Locate the cell with the specified text and output its (X, Y) center coordinate. 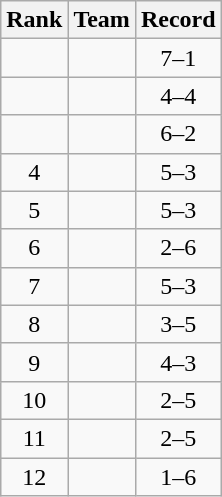
1–6 (178, 477)
Team (102, 20)
10 (34, 400)
4–4 (178, 96)
3–5 (178, 324)
4 (34, 172)
7 (34, 286)
6 (34, 248)
Record (178, 20)
8 (34, 324)
12 (34, 477)
7–1 (178, 58)
6–2 (178, 134)
11 (34, 438)
5 (34, 210)
9 (34, 362)
2–6 (178, 248)
4–3 (178, 362)
Rank (34, 20)
